Scan for the cell matching the given text and deliver its [X, Y] coordinate at center. 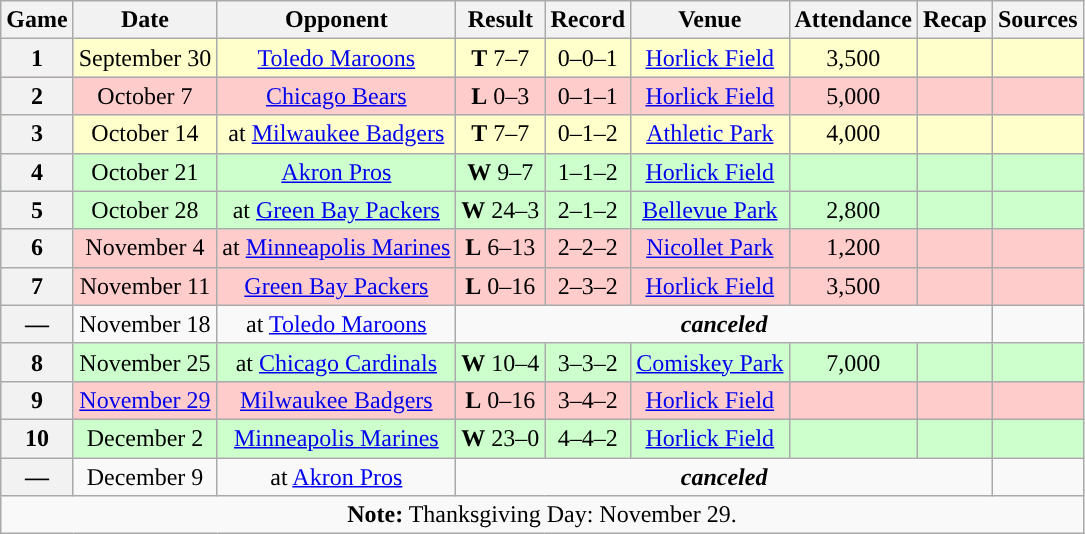
W 9–7 [500, 172]
3–4–2 [588, 400]
Milwaukee Badgers [336, 400]
Athletic Park [710, 134]
Attendance [853, 20]
Bellevue Park [710, 210]
Nicollet Park [710, 248]
0–0–1 [588, 58]
1,200 [853, 248]
9 [37, 400]
November 11 [145, 286]
10 [37, 438]
6 [37, 248]
November 4 [145, 248]
2–3–2 [588, 286]
Chicago Bears [336, 96]
0–1–1 [588, 96]
October 14 [145, 134]
at Milwaukee Badgers [336, 134]
Note: Thanksgiving Day: November 29. [542, 515]
at Akron Pros [336, 477]
2 [37, 96]
Game [37, 20]
November 29 [145, 400]
September 30 [145, 58]
Green Bay Packers [336, 286]
2–2–2 [588, 248]
3–3–2 [588, 362]
1–1–2 [588, 172]
December 2 [145, 438]
December 9 [145, 477]
October 28 [145, 210]
3 [37, 134]
Date [145, 20]
1 [37, 58]
Minneapolis Marines [336, 438]
at Chicago Cardinals [336, 362]
Sources [1038, 20]
7,000 [853, 362]
Opponent [336, 20]
2,800 [853, 210]
Recap [954, 20]
November 25 [145, 362]
4,000 [853, 134]
Toledo Maroons [336, 58]
5 [37, 210]
5,000 [853, 96]
October 21 [145, 172]
2–1–2 [588, 210]
November 18 [145, 324]
at Minneapolis Marines [336, 248]
4 [37, 172]
4–4–2 [588, 438]
Record [588, 20]
0–1–2 [588, 134]
7 [37, 286]
Venue [710, 20]
at Green Bay Packers [336, 210]
L 6–13 [500, 248]
at Toledo Maroons [336, 324]
W 23–0 [500, 438]
October 7 [145, 96]
W 24–3 [500, 210]
Result [500, 20]
L 0–3 [500, 96]
Akron Pros [336, 172]
8 [37, 362]
Comiskey Park [710, 362]
W 10–4 [500, 362]
